Scan for the cell matching the given text and deliver its [X, Y] coordinate at center. 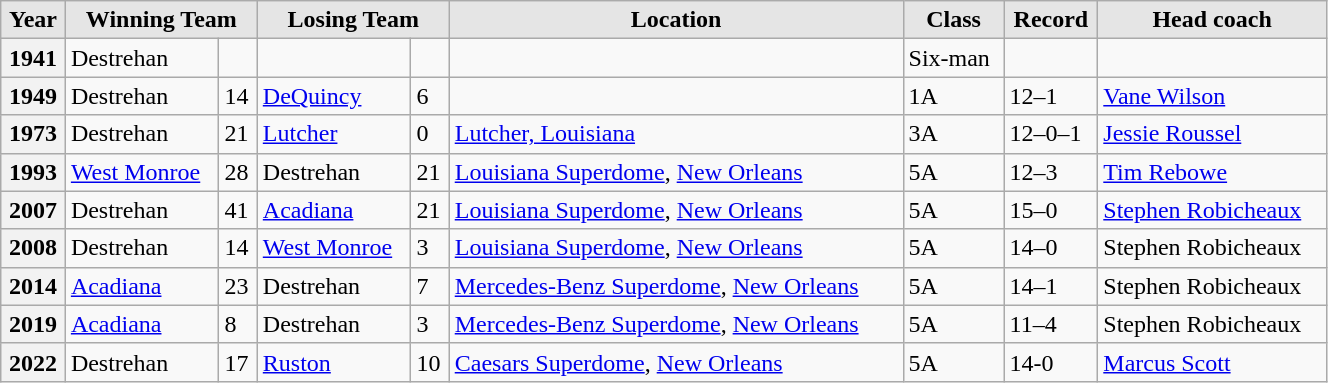
Ruston [334, 362]
Winning Team [161, 20]
Lutcher [334, 134]
3A [954, 134]
Record [1051, 20]
6 [430, 96]
8 [238, 324]
1993 [34, 172]
11–4 [1051, 324]
15–0 [1051, 210]
Location [676, 20]
23 [238, 286]
Jessie Roussel [1212, 134]
1941 [34, 58]
Head coach [1212, 20]
1973 [34, 134]
Class [954, 20]
Year [34, 20]
14–0 [1051, 248]
Lutcher, Louisiana [676, 134]
14-0 [1051, 362]
17 [238, 362]
10 [430, 362]
DeQuincy [334, 96]
0 [430, 134]
2007 [34, 210]
Six-man [954, 58]
2014 [34, 286]
1949 [34, 96]
1A [954, 96]
Marcus Scott [1212, 362]
41 [238, 210]
Tim Rebowe [1212, 172]
Losing Team [353, 20]
2019 [34, 324]
2008 [34, 248]
Caesars Superdome, New Orleans [676, 362]
14–1 [1051, 286]
12–3 [1051, 172]
2022 [34, 362]
28 [238, 172]
12–1 [1051, 96]
12–0–1 [1051, 134]
Vane Wilson [1212, 96]
7 [430, 286]
